Return [X, Y] of the center of cell containing provided text 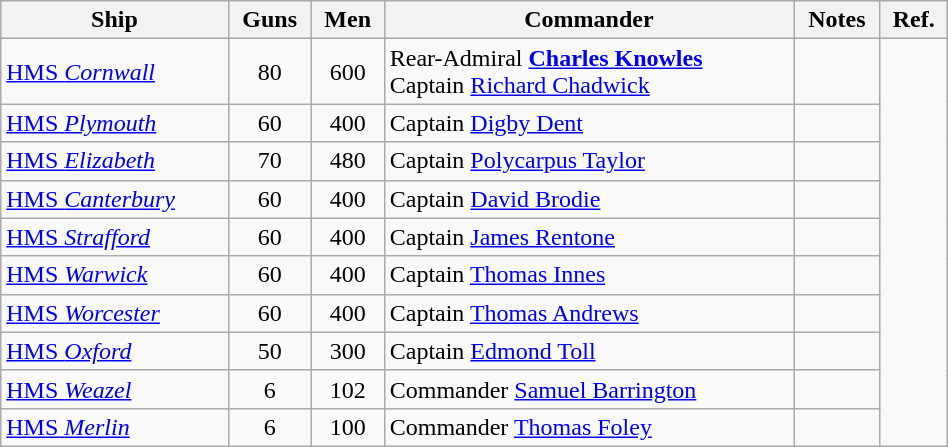
HMS Warwick [114, 275]
600 [348, 72]
Captain James Rentone [589, 237]
HMS Oxford [114, 351]
HMS Plymouth [114, 123]
70 [270, 161]
Commander Samuel Barrington [589, 389]
Commander Thomas Foley [589, 427]
100 [348, 427]
Rear-Admiral Charles KnowlesCaptain Richard Chadwick [589, 72]
Captain Thomas Innes [589, 275]
HMS Canterbury [114, 199]
Ship [114, 20]
Guns [270, 20]
Ref. [914, 20]
HMS Merlin [114, 427]
Captain Digby Dent [589, 123]
Captain Polycarpus Taylor [589, 161]
HMS Weazel [114, 389]
Captain David Brodie [589, 199]
Commander [589, 20]
480 [348, 161]
300 [348, 351]
80 [270, 72]
HMS Strafford [114, 237]
HMS Cornwall [114, 72]
Captain Edmond Toll [589, 351]
102 [348, 389]
Captain Thomas Andrews [589, 313]
50 [270, 351]
HMS Elizabeth [114, 161]
Notes [837, 20]
HMS Worcester [114, 313]
Men [348, 20]
